Find where the given text appears and provide that cell's center as (x, y) coordinate. 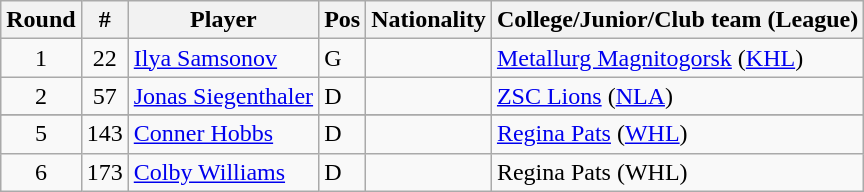
5 (41, 134)
Pos (342, 20)
Metallurg Magnitogorsk (KHL) (677, 58)
Round (41, 20)
2 (41, 96)
22 (104, 58)
Colby Williams (223, 172)
143 (104, 134)
Conner Hobbs (223, 134)
College/Junior/Club team (League) (677, 20)
57 (104, 96)
# (104, 20)
ZSC Lions (NLA) (677, 96)
Player (223, 20)
G (342, 58)
173 (104, 172)
Ilya Samsonov (223, 58)
Nationality (429, 20)
Jonas Siegenthaler (223, 96)
6 (41, 172)
1 (41, 58)
